Detect which cell encompasses the target text, then output its (X, Y) center coordinate. 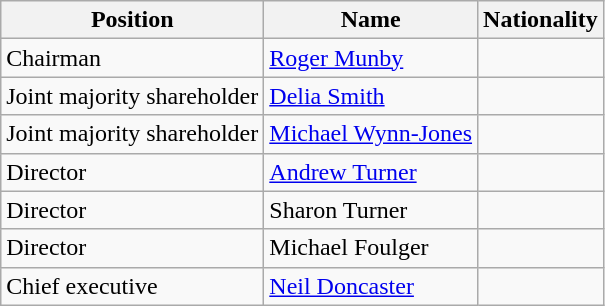
Sharon Turner (371, 210)
Position (132, 20)
Andrew Turner (371, 172)
Chairman (132, 58)
Name (371, 20)
Chief executive (132, 286)
Michael Foulger (371, 248)
Roger Munby (371, 58)
Nationality (541, 20)
Delia Smith (371, 96)
Michael Wynn-Jones (371, 134)
Neil Doncaster (371, 286)
